For the text-containing cell, return its midpoint in [X, Y] coordinate format. 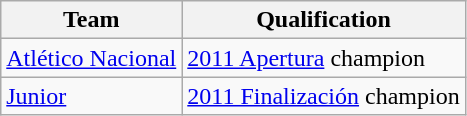
Team [92, 20]
2011 Finalización champion [324, 96]
Atlético Nacional [92, 58]
Qualification [324, 20]
2011 Apertura champion [324, 58]
Junior [92, 96]
